Output the [x, y] coordinate of the center of the cell containing the given text.  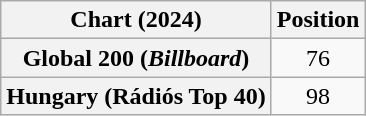
76 [318, 58]
Hungary (Rádiós Top 40) [136, 96]
Position [318, 20]
98 [318, 96]
Global 200 (Billboard) [136, 58]
Chart (2024) [136, 20]
